Return (x, y) of the center of cell containing provided text 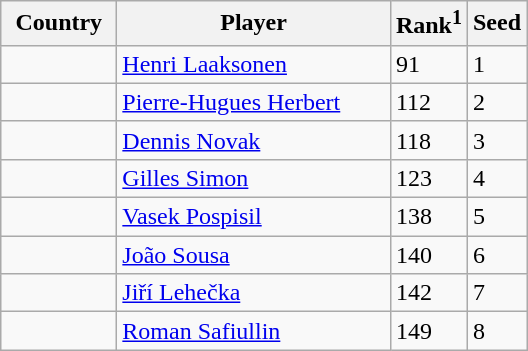
Henri Laaksonen (254, 64)
112 (428, 102)
João Sousa (254, 255)
Pierre-Hugues Herbert (254, 102)
5 (496, 217)
8 (496, 331)
Roman Safiullin (254, 331)
123 (428, 178)
Rank1 (428, 24)
138 (428, 217)
Gilles Simon (254, 178)
118 (428, 140)
149 (428, 331)
1 (496, 64)
Country (59, 24)
140 (428, 255)
Seed (496, 24)
Player (254, 24)
7 (496, 293)
91 (428, 64)
6 (496, 255)
142 (428, 293)
4 (496, 178)
3 (496, 140)
2 (496, 102)
Jiří Lehečka (254, 293)
Vasek Pospisil (254, 217)
Dennis Novak (254, 140)
